Locate the cell with the specified text and output its [x, y] center coordinate. 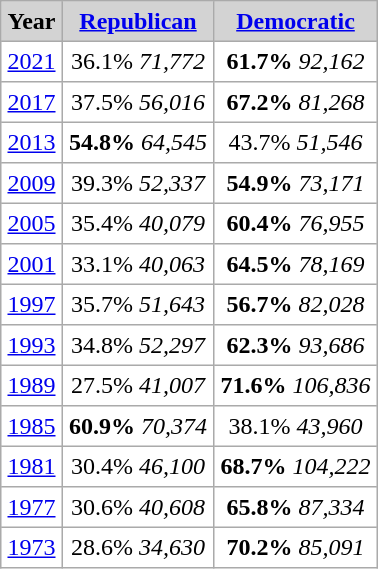
54.9% 73,171 [296, 183]
39.3% 52,337 [138, 183]
30.6% 40,608 [138, 507]
28.6% 34,630 [138, 547]
2013 [32, 142]
Year [32, 21]
65.8% 87,334 [296, 507]
64.5% 78,169 [296, 264]
30.4% 46,100 [138, 466]
34.8% 52,297 [138, 345]
38.1% 43,960 [296, 426]
33.1% 40,063 [138, 264]
60.4% 76,955 [296, 223]
2009 [32, 183]
37.5% 56,016 [138, 102]
60.9% 70,374 [138, 426]
Republican [138, 21]
27.5% 41,007 [138, 385]
35.7% 51,643 [138, 304]
2001 [32, 264]
1993 [32, 345]
71.6% 106,836 [296, 385]
2005 [32, 223]
1997 [32, 304]
Democratic [296, 21]
61.7% 92,162 [296, 61]
56.7% 82,028 [296, 304]
1989 [32, 385]
67.2% 81,268 [296, 102]
36.1% 71,772 [138, 61]
1985 [32, 426]
1977 [32, 507]
1981 [32, 466]
70.2% 85,091 [296, 547]
35.4% 40,079 [138, 223]
2017 [32, 102]
1973 [32, 547]
62.3% 93,686 [296, 345]
54.8% 64,545 [138, 142]
68.7% 104,222 [296, 466]
43.7% 51,546 [296, 142]
2021 [32, 61]
